Determine the [x, y] coordinate at the center of the cell enclosing the given text.  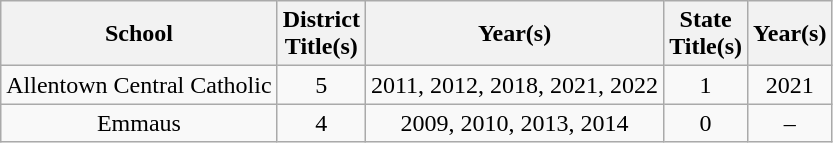
DistrictTitle(s) [321, 34]
– [790, 123]
Emmaus [139, 123]
1 [706, 85]
Allentown Central Catholic [139, 85]
0 [706, 123]
4 [321, 123]
StateTitle(s) [706, 34]
2011, 2012, 2018, 2021, 2022 [514, 85]
School [139, 34]
2009, 2010, 2013, 2014 [514, 123]
5 [321, 85]
2021 [790, 85]
